Find where the given text appears and provide that cell's center as [X, Y] coordinate. 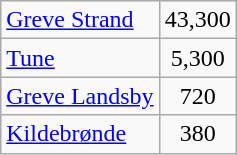
720 [198, 96]
43,300 [198, 20]
Greve Strand [80, 20]
Tune [80, 58]
Kildebrønde [80, 134]
Greve Landsby [80, 96]
5,300 [198, 58]
380 [198, 134]
